Output the [x, y] coordinate of the center of the cell containing the given text.  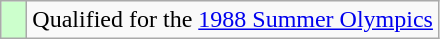
Qualified for the 1988 Summer Olympics [233, 20]
